Determine the (x, y) coordinate at the center of the cell enclosing the given text.  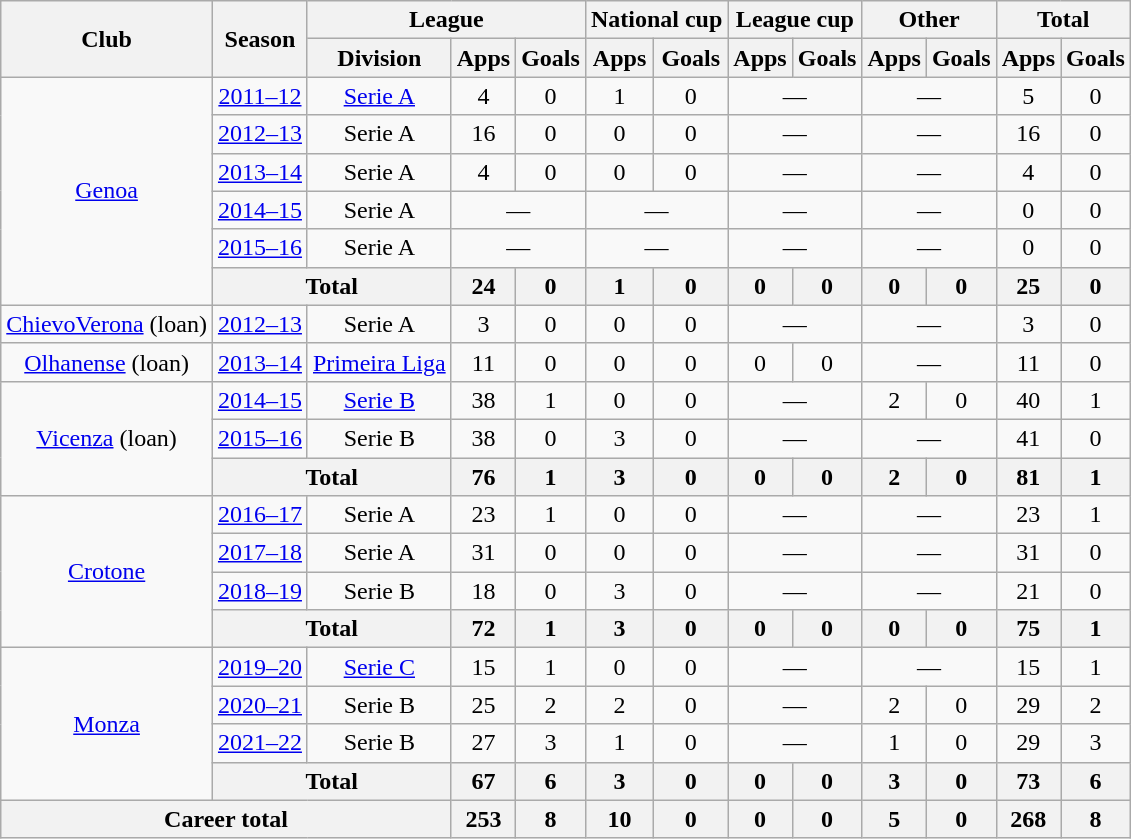
Club (107, 39)
21 (1028, 591)
41 (1028, 438)
67 (483, 781)
Other (929, 20)
Career total (226, 819)
2019–20 (260, 667)
40 (1028, 400)
18 (483, 591)
ChievoVerona (loan) (107, 324)
10 (619, 819)
2011–12 (260, 96)
2021–22 (260, 743)
Olhanense (loan) (107, 362)
League (446, 20)
2020–21 (260, 705)
76 (483, 477)
Season (260, 39)
Genoa (107, 191)
81 (1028, 477)
75 (1028, 629)
Serie C (379, 667)
27 (483, 743)
Primeira Liga (379, 362)
268 (1028, 819)
2017–18 (260, 553)
League cup (795, 20)
Division (379, 58)
Vicenza (loan) (107, 438)
Crotone (107, 572)
72 (483, 629)
73 (1028, 781)
2016–17 (260, 515)
24 (483, 286)
2018–19 (260, 591)
National cup (656, 20)
Monza (107, 724)
253 (483, 819)
